Return (x, y) of the center of cell containing provided text 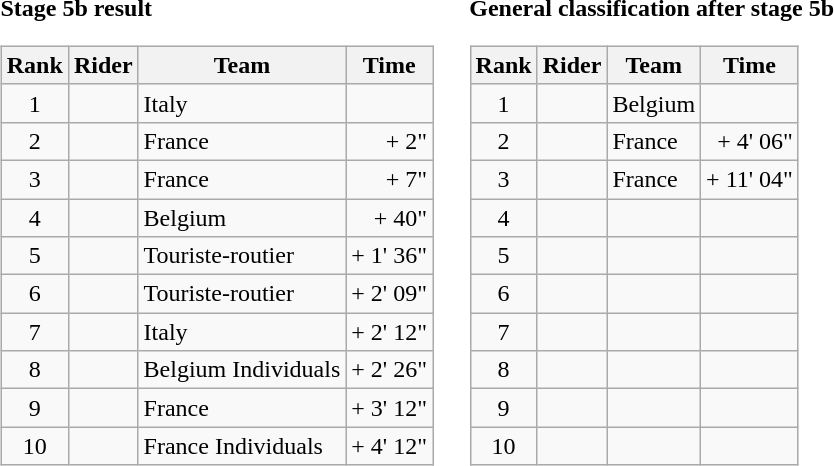
+ 1' 36" (390, 256)
+ 7" (390, 179)
France Individuals (242, 446)
+ 2' 09" (390, 294)
+ 4' 12" (390, 446)
+ 4' 06" (750, 141)
Belgium Individuals (242, 370)
+ 2' 26" (390, 370)
+ 3' 12" (390, 408)
+ 11' 04" (750, 179)
+ 2" (390, 141)
+ 40" (390, 217)
+ 2' 12" (390, 332)
